Output the [X, Y] coordinate of the center of the cell containing the given text.  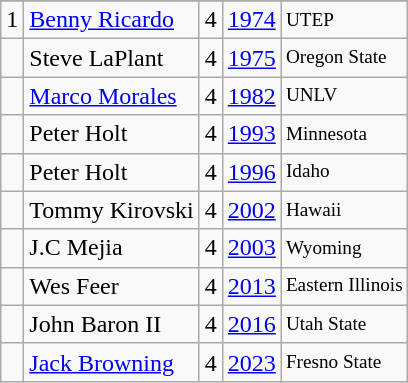
1975 [252, 58]
Marco Morales [112, 96]
Wyoming [344, 248]
2013 [252, 286]
Eastern Illinois [344, 286]
2003 [252, 248]
Fresno State [344, 362]
J.C Mejia [112, 248]
Jack Browning [112, 362]
Wes Feer [112, 286]
1993 [252, 134]
1 [12, 20]
UTEP [344, 20]
John Baron II [112, 324]
Oregon State [344, 58]
Utah State [344, 324]
1974 [252, 20]
Steve LaPlant [112, 58]
Hawaii [344, 210]
UNLV [344, 96]
Minnesota [344, 134]
2023 [252, 362]
2002 [252, 210]
Tommy Kirovski [112, 210]
Benny Ricardo [112, 20]
1982 [252, 96]
1996 [252, 172]
2016 [252, 324]
Idaho [344, 172]
